Output the (x, y) coordinate of the center of the cell containing the given text.  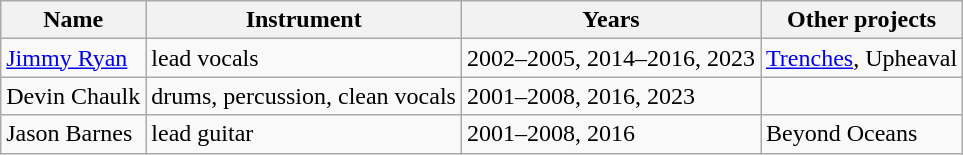
Devin Chaulk (74, 96)
Other projects (862, 20)
Jason Barnes (74, 134)
Name (74, 20)
2001–2008, 2016 (610, 134)
2002–2005, 2014–2016, 2023 (610, 58)
lead guitar (304, 134)
drums, percussion, clean vocals (304, 96)
Jimmy Ryan (74, 58)
Trenches, Upheaval (862, 58)
Beyond Oceans (862, 134)
Instrument (304, 20)
Years (610, 20)
lead vocals (304, 58)
2001–2008, 2016, 2023 (610, 96)
